From the cell containing the given text, extract its center point as [x, y] coordinate. 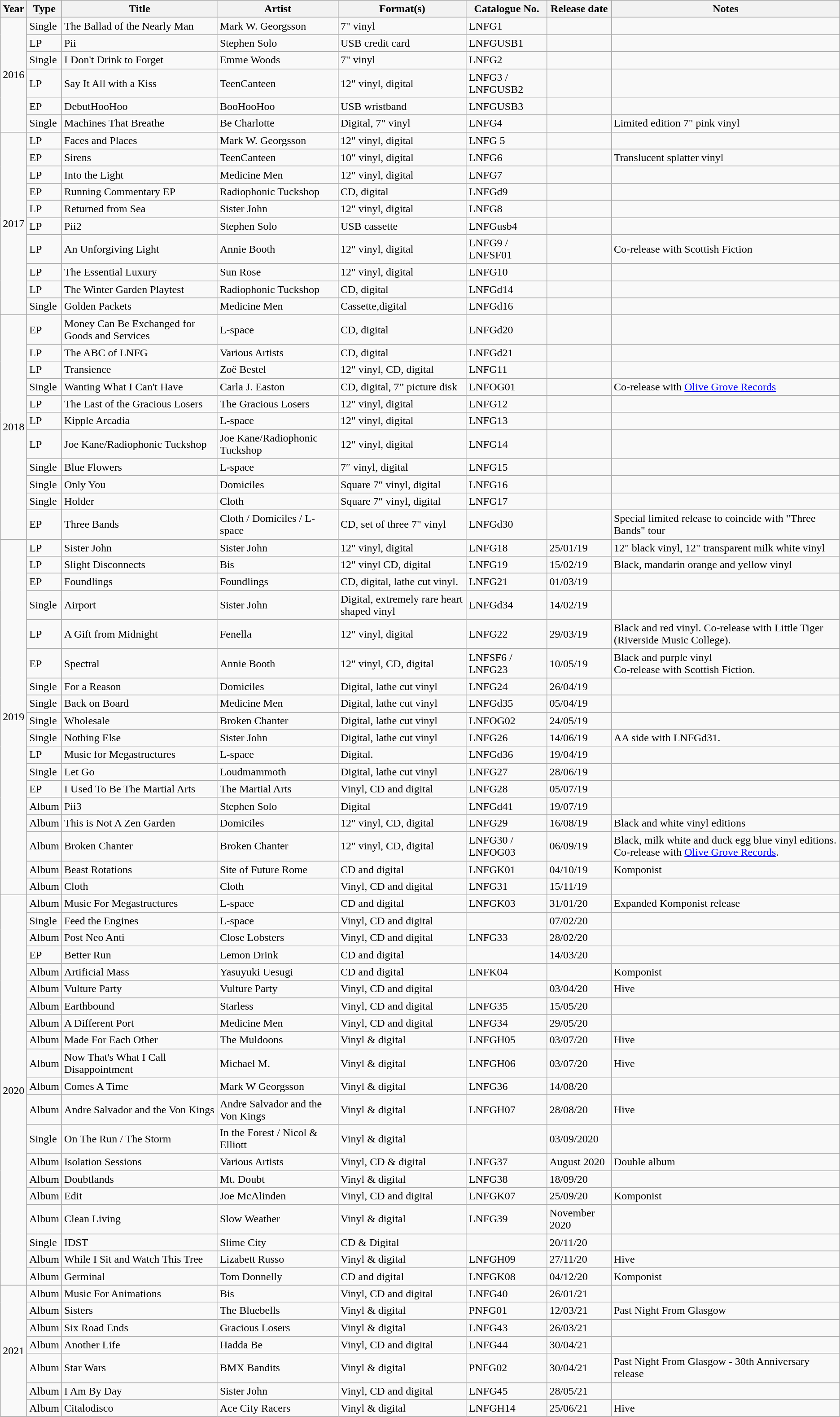
Co-release with Olive Grove Records [725, 387]
LNFG26 [507, 738]
03/09/2020 [579, 1139]
Wanting What I Can't Have [140, 387]
LNFG19 [507, 565]
LNFG44 [507, 1345]
Back on Board [140, 704]
10″ vinyl, digital [402, 157]
LNFGK07 [507, 1196]
12/03/21 [579, 1311]
LNFG22 [507, 634]
Let Go [140, 772]
Digital, extremely rare heart shaped vinyl [402, 605]
LNFGd36 [507, 755]
LNFGd30 [507, 524]
LNFG16 [507, 484]
Artificial Mass [140, 972]
01/03/19 [579, 582]
The Martial Arts [277, 789]
Isolation Sessions [140, 1162]
Sisters [140, 1311]
LNFGd35 [507, 704]
Zoë Bestel [277, 370]
Into the Light [140, 175]
25/01/19 [579, 548]
Vinyl, CD & digital [402, 1162]
2018 [13, 427]
This is Not A Zen Garden [140, 823]
LNFG34 [507, 1023]
Gracious Losers [277, 1328]
LNFG3 / LNFGUSB2 [507, 83]
Now That's What I Call Disappointment [140, 1063]
LNFGH06 [507, 1063]
Year [13, 9]
04/12/20 [579, 1277]
I Used To Be The Martial Arts [140, 789]
Starless [277, 1006]
Returned from Sea [140, 209]
LNFG8 [507, 209]
BooHooHoo [277, 106]
Digital [402, 806]
LNFG30 / LNFOG03 [507, 846]
12" black vinyl, 12" transparent milk white vinyl [725, 548]
LNFG39 [507, 1220]
Spectral [140, 663]
07/02/20 [579, 921]
Format(s) [402, 9]
LNFGK01 [507, 869]
A Gift from Midnight [140, 634]
28/02/20 [579, 938]
LNFGd9 [507, 192]
2020 [13, 1090]
LNFSF6 / LNFG23 [507, 663]
LNFOG02 [507, 721]
28/05/21 [579, 1391]
18/09/20 [579, 1179]
LNFG12 [507, 404]
Post Neo Anti [140, 938]
Black and purple vinylCo-release with Scottish Fiction. [725, 663]
LNFG24 [507, 687]
28/08/20 [579, 1109]
Tom Donnelly [277, 1277]
LNFGusb4 [507, 226]
Say It All with a Kiss [140, 83]
28/06/19 [579, 772]
LNFGK03 [507, 904]
Translucent splatter vinyl [725, 157]
04/10/19 [579, 869]
2017 [13, 223]
25/09/20 [579, 1196]
Music For Animations [140, 1294]
Digital, 7" vinyl [402, 123]
Fenella [277, 634]
On The Run / The Storm [140, 1139]
Pii [140, 43]
LNFG38 [507, 1179]
Blue Flowers [140, 467]
03/04/20 [579, 989]
15/02/19 [579, 565]
16/08/19 [579, 823]
LNFK04 [507, 972]
The Bluebells [277, 1311]
Past Night From Glasgow [725, 1311]
AA side with LNFGd31. [725, 738]
Slime City [277, 1242]
LNFG7 [507, 175]
PNFG01 [507, 1311]
Nothing Else [140, 738]
Carla J. Easton [277, 387]
Michael M. [277, 1063]
I Don't Drink to Forget [140, 60]
Only You [140, 484]
Close Lobsters [277, 938]
Running Commentary EP [140, 192]
The Ballad of the Nearly Man [140, 26]
Lemon Drink [277, 955]
Citalodisco [140, 1408]
Pii2 [140, 226]
Double album [725, 1162]
Notes [725, 9]
LNFG28 [507, 789]
The Last of the Gracious Losers [140, 404]
IDST [140, 1242]
LNFGK08 [507, 1277]
2016 [13, 74]
LNFG15 [507, 467]
LNFG9 / LNFSF01 [507, 249]
While I Sit and Watch This Tree [140, 1260]
Slight Disconnects [140, 565]
Sun Rose [277, 272]
LNFGd14 [507, 289]
Money Can Be Exchanged for Goods and Services [140, 329]
LNFG36 [507, 1086]
LNFG37 [507, 1162]
August 2020 [579, 1162]
15/05/20 [579, 1006]
Pii3 [140, 806]
The Winter Garden Playtest [140, 289]
Black, milk white and duck egg blue vinyl editions. Co-release with Olive Grove Records. [725, 846]
Star Wars [140, 1368]
Co-release with Scottish Fiction [725, 249]
CD, set of three 7" vinyl [402, 524]
Loudmammoth [277, 772]
Beast Rotations [140, 869]
Made For Each Other [140, 1040]
Better Run [140, 955]
CD & Digital [402, 1242]
The Gracious Losers [277, 404]
LNFG43 [507, 1328]
LNFG4 [507, 123]
Music for Megastructures [140, 755]
Lizabett Russo [277, 1260]
LNFG1 [507, 26]
Cassette,digital [402, 306]
26/04/19 [579, 687]
Past Night From Glasgow - 30th Anniversary release [725, 1368]
An Unforgiving Light [140, 249]
19/04/19 [579, 755]
Holder [140, 501]
Type [44, 9]
Cloth / Domiciles / L-space [277, 524]
Comes A Time [140, 1086]
LNFG11 [507, 370]
LNFG6 [507, 157]
Faces and Places [140, 140]
Ace City Racers [277, 1408]
Limited edition 7" pink vinyl [725, 123]
Germinal [140, 1277]
Music For Megastructures [140, 904]
26/01/21 [579, 1294]
Transience [140, 370]
LNFG27 [507, 772]
Mark W Georgsson [277, 1086]
14/06/19 [579, 738]
Kipple Arcadia [140, 421]
LNFGd20 [507, 329]
LNFG2 [507, 60]
In the Forest / Nicol & Elliott [277, 1139]
LNFG45 [507, 1391]
DebutHooHoo [140, 106]
USB credit card [402, 43]
29/03/19 [579, 634]
LNFG33 [507, 938]
14/08/20 [579, 1086]
Three Bands [140, 524]
USB cassette [402, 226]
LNFG40 [507, 1294]
19/07/19 [579, 806]
27/11/20 [579, 1260]
25/06/21 [579, 1408]
LNFG21 [507, 582]
15/11/19 [579, 887]
LNFG 5 [507, 140]
2019 [13, 717]
Special limited release to coincide with "Three Bands" tour [725, 524]
Be Charlotte [277, 123]
LNFG10 [507, 272]
Doubtlands [140, 1179]
Earthbound [140, 1006]
Airport [140, 605]
The Essential Luxury [140, 272]
31/01/20 [579, 904]
06/09/19 [579, 846]
Artist [277, 9]
Edit [140, 1196]
CD, digital, lathe cut vinyl. [402, 582]
Release date [579, 9]
Feed the Engines [140, 921]
24/05/19 [579, 721]
LNFGUSB1 [507, 43]
Emme Woods [277, 60]
LNFGH09 [507, 1260]
Yasuyuki Uesugi [277, 972]
Machines That Breathe [140, 123]
Digital. [402, 755]
Black and white vinyl editions [725, 823]
LNFOG01 [507, 387]
Mt. Doubt [277, 1179]
14/02/19 [579, 605]
LNFGH05 [507, 1040]
Hadda Be [277, 1345]
12" vinyl CD, digital [402, 565]
05/07/19 [579, 789]
LNFG29 [507, 823]
Sirens [140, 157]
Expanded Komponist release [725, 904]
Joe McAlinden [277, 1196]
The ABC of LNFG [140, 353]
Title [140, 9]
LNFGd41 [507, 806]
29/05/20 [579, 1023]
LNFG18 [507, 548]
LNFGd21 [507, 353]
I Am By Day [140, 1391]
LNFG17 [507, 501]
LNFGH14 [507, 1408]
A Different Port [140, 1023]
LNFG35 [507, 1006]
14/03/20 [579, 955]
Site of Future Rome [277, 869]
20/11/20 [579, 1242]
10/05/19 [579, 663]
Wholesale [140, 721]
LNFG31 [507, 887]
Black and red vinyl. Co-release with Little Tiger (Riverside Music College). [725, 634]
November 2020 [579, 1220]
Black, mandarin orange and yellow vinyl [725, 565]
Golden Packets [140, 306]
7″ vinyl, digital [402, 467]
Slow Weather [277, 1220]
PNFG02 [507, 1368]
For a Reason [140, 687]
Catalogue No. [507, 9]
LNFG14 [507, 444]
CD, digital, 7” picture disk [402, 387]
LNFG13 [507, 421]
USB wristband [402, 106]
LNFGUSB3 [507, 106]
Six Road Ends [140, 1328]
26/03/21 [579, 1328]
2021 [13, 1351]
05/04/19 [579, 704]
LNFGd16 [507, 306]
BMX Bandits [277, 1368]
The Muldoons [277, 1040]
LNFGH07 [507, 1109]
Another Life [140, 1345]
Clean Living [140, 1220]
LNFGd34 [507, 605]
